Return [X, Y] of the center of cell containing provided text 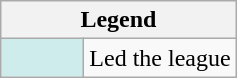
Legend [118, 20]
Led the league [160, 58]
